Determine the [X, Y] coordinate at the center of the cell enclosing the given text.  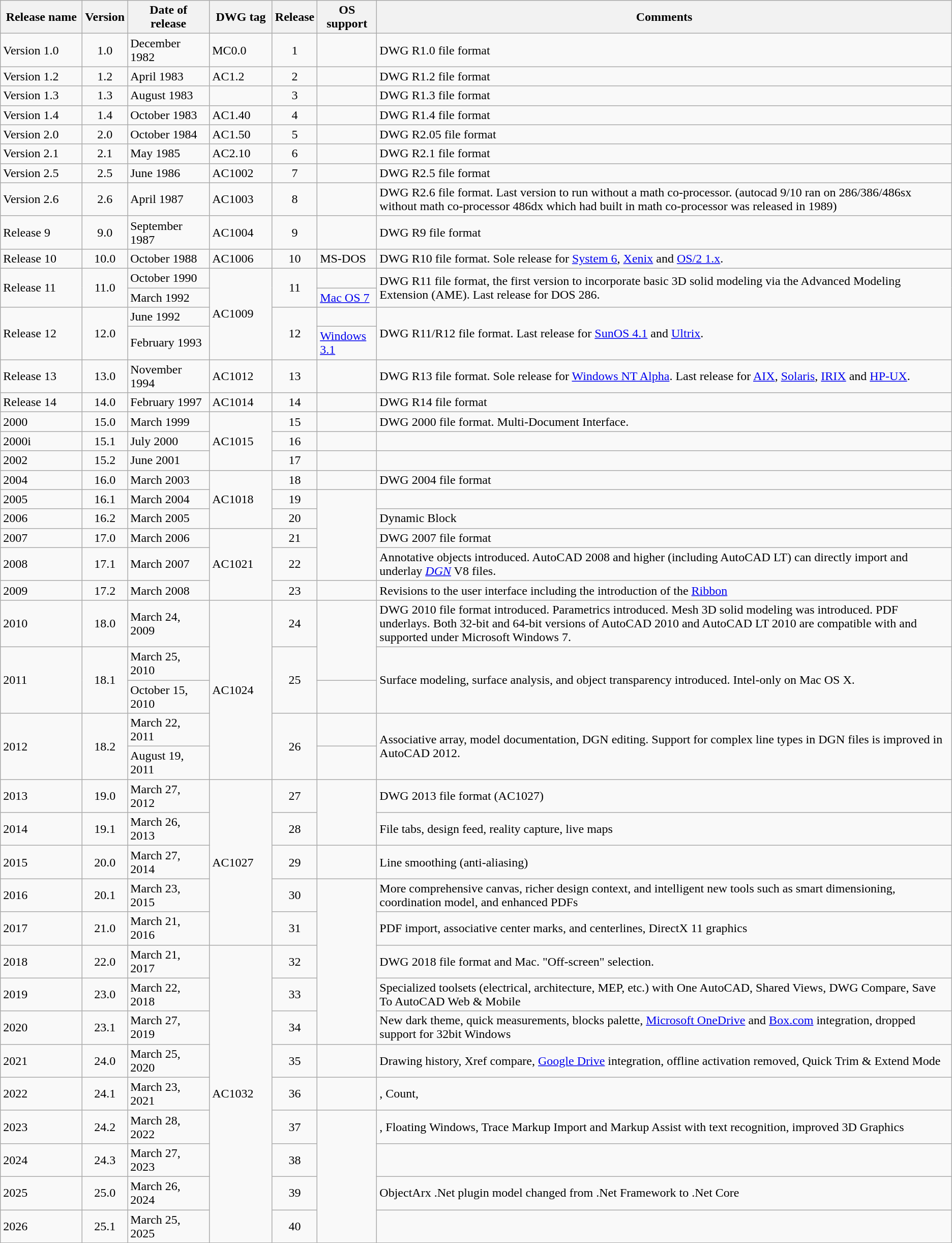
Revisions to the user interface including the introduction of the Ribbon [664, 590]
Surface modeling, surface analysis, and object transparency introduced. Intel-only on Mac OS X. [664, 680]
March 26, 2013 [169, 829]
2007 [42, 538]
27 [294, 796]
March 27, 2023 [169, 1160]
AC1018 [241, 499]
Annotative objects introduced. AutoCAD 2008 and higher (including AutoCAD LT) can directly import and underlay DGN V8 files. [664, 564]
Version 1.2 [42, 76]
16.2 [105, 518]
33 [294, 994]
13.0 [105, 377]
15.1 [105, 441]
17.1 [105, 564]
31 [294, 928]
Specialized toolsets (electrical, architecture, MEP, etc.) with One AutoCAD, Shared Views, DWG Compare, Save To AutoCAD Web & Mobile [664, 994]
1 [294, 50]
DWG tag [241, 17]
2.5 [105, 173]
Release 12 [42, 334]
2.1 [105, 154]
21.0 [105, 928]
2008 [42, 564]
2013 [42, 796]
18 [294, 480]
16 [294, 441]
18.0 [105, 623]
Release name [42, 17]
22 [294, 564]
June 1992 [169, 317]
DWG R13 file format. Sole release for Windows NT Alpha. Last release for AIX, Solaris, IRIX and HP-UX. [664, 377]
March 27, 2012 [169, 796]
Line smoothing (anti-aliasing) [664, 862]
35 [294, 1060]
1.4 [105, 115]
9.0 [105, 232]
36 [294, 1094]
AC1002 [241, 173]
2011 [42, 680]
18.1 [105, 680]
24.2 [105, 1126]
Version 2.0 [42, 134]
ObjectArx .Net plugin model changed from .Net Framework to .Net Core [664, 1193]
March 2005 [169, 518]
2015 [42, 862]
DWG 2007 file format [664, 538]
Release [294, 17]
38 [294, 1160]
AC2.10 [241, 154]
30 [294, 895]
2012 [42, 746]
February 1993 [169, 343]
2020 [42, 1028]
DWG R10 file format. Sole release for System 6, Xenix and OS/2 1.x. [664, 258]
AC1024 [241, 689]
March 2006 [169, 538]
25.1 [105, 1226]
2 [294, 76]
DWG R1.2 file format [664, 76]
17.2 [105, 590]
PDF import, associative center marks, and centerlines, DirectX 11 graphics [664, 928]
10 [294, 258]
MS-DOS [347, 258]
4 [294, 115]
October 1990 [169, 278]
March 21, 2017 [169, 962]
14 [294, 402]
16.1 [105, 499]
39 [294, 1193]
13 [294, 377]
2021 [42, 1060]
October 1983 [169, 115]
AC1012 [241, 377]
October 1984 [169, 134]
March 1999 [169, 422]
Release 13 [42, 377]
AC1015 [241, 441]
11 [294, 287]
12.0 [105, 334]
May 1985 [169, 154]
2024 [42, 1160]
15.2 [105, 460]
40 [294, 1226]
Release 10 [42, 258]
DWG R1.0 file format [664, 50]
AC1021 [241, 564]
2023 [42, 1126]
25.0 [105, 1193]
DWG R14 file format [664, 402]
Version 2.5 [42, 173]
August 1983 [169, 96]
File tabs, design feed, reality capture, live maps [664, 829]
7 [294, 173]
April 1987 [169, 199]
Release 9 [42, 232]
9 [294, 232]
2000 [42, 422]
DWG 2018 file format and Mac. "Off-screen" selection. [664, 962]
Mac OS 7 [347, 298]
March 27, 2014 [169, 862]
24 [294, 623]
26 [294, 746]
March 25, 2020 [169, 1060]
DWG R2.5 file format [664, 173]
6 [294, 154]
June 2001 [169, 460]
AC1.40 [241, 115]
28 [294, 829]
2016 [42, 895]
DWG R11 file format, the first version to incorporate basic 3D solid modeling via the Advanced Modeling Extension (AME). Last release for DOS 286. [664, 287]
July 2000 [169, 441]
April 1983 [169, 76]
March 25, 2025 [169, 1226]
18.2 [105, 746]
23.1 [105, 1028]
Version 1.4 [42, 115]
1.0 [105, 50]
DWG 2013 file format (AC1027) [664, 796]
2019 [42, 994]
21 [294, 538]
Version [105, 17]
March 2003 [169, 480]
March 28, 2022 [169, 1126]
2000i [42, 441]
23.0 [105, 994]
2017 [42, 928]
DWG 2000 file format. Multi-Document Interface. [664, 422]
Version 1.3 [42, 96]
19 [294, 499]
2026 [42, 1226]
11.0 [105, 287]
20.0 [105, 862]
OS support [347, 17]
Version 1.0 [42, 50]
Release 11 [42, 287]
October 1988 [169, 258]
15 [294, 422]
DWG R9 file format [664, 232]
37 [294, 1126]
DWG R1.4 file format [664, 115]
22.0 [105, 962]
February 1997 [169, 402]
March 27, 2019 [169, 1028]
25 [294, 680]
November 1994 [169, 377]
1.2 [105, 76]
3 [294, 96]
October 15, 2010 [169, 696]
2006 [42, 518]
23 [294, 590]
AC1.2 [241, 76]
2.6 [105, 199]
AC1014 [241, 402]
September 1987 [169, 232]
19.0 [105, 796]
Date of release [169, 17]
Windows 3.1 [347, 343]
14.0 [105, 402]
AC1009 [241, 313]
March 2004 [169, 499]
AC1032 [241, 1094]
AC1.50 [241, 134]
March 24, 2009 [169, 623]
2.0 [105, 134]
March 2007 [169, 564]
December 1982 [169, 50]
, Floating Windows, Trace Markup Import and Markup Assist with text recognition, improved 3D Graphics [664, 1126]
2002 [42, 460]
DWG R2.1 file format [664, 154]
Drawing history, Xref compare, Google Drive integration, offline activation removed, Quick Trim & Extend Mode [664, 1060]
DWG 2004 file format [664, 480]
New dark theme, quick measurements, blocks palette, Microsoft OneDrive and Box.com integration, dropped support for 32bit Windows [664, 1028]
June 1986 [169, 173]
August 19, 2011 [169, 763]
AC1003 [241, 199]
More comprehensive canvas, richer design context, and intelligent new tools such as smart dimensioning, coordination model, and enhanced PDFs [664, 895]
Associative array, model documentation, DGN editing. Support for complex line types in DGN files is improved in AutoCAD 2012. [664, 746]
19.1 [105, 829]
DWG R2.05 file format [664, 134]
8 [294, 199]
Version 2.1 [42, 154]
32 [294, 962]
Release 14 [42, 402]
2005 [42, 499]
March 23, 2015 [169, 895]
DWG R11/R12 file format. Last release for SunOS 4.1 and Ultrix. [664, 334]
March 25, 2010 [169, 663]
20 [294, 518]
AC1006 [241, 258]
Dynamic Block [664, 518]
AC1027 [241, 862]
March 1992 [169, 298]
10.0 [105, 258]
2014 [42, 829]
15.0 [105, 422]
March 2008 [169, 590]
34 [294, 1028]
29 [294, 862]
24.1 [105, 1094]
12 [294, 334]
March 22, 2011 [169, 730]
17.0 [105, 538]
March 22, 2018 [169, 994]
2018 [42, 962]
March 23, 2021 [169, 1094]
20.1 [105, 895]
2004 [42, 480]
AC1004 [241, 232]
, Count, [664, 1094]
2009 [42, 590]
March 26, 2024 [169, 1193]
March 21, 2016 [169, 928]
2010 [42, 623]
2022 [42, 1094]
17 [294, 460]
16.0 [105, 480]
24.3 [105, 1160]
MC0.0 [241, 50]
5 [294, 134]
Version 2.6 [42, 199]
1.3 [105, 96]
Comments [664, 17]
2025 [42, 1193]
DWG R1.3 file format [664, 96]
24.0 [105, 1060]
